Determine the [x, y] coordinate at the center of the cell enclosing the given text.  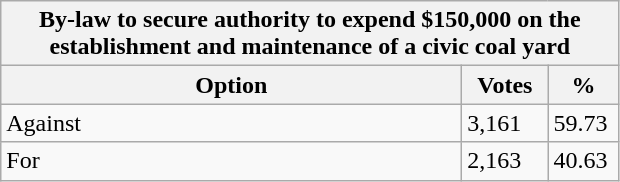
2,163 [505, 161]
Votes [505, 85]
For [232, 161]
By-law to secure authority to expend $150,000 on the establishment and maintenance of a civic coal yard [310, 34]
Against [232, 123]
% [584, 85]
Option [232, 85]
59.73 [584, 123]
3,161 [505, 123]
40.63 [584, 161]
